Output the [X, Y] coordinate of the center of the cell containing the given text.  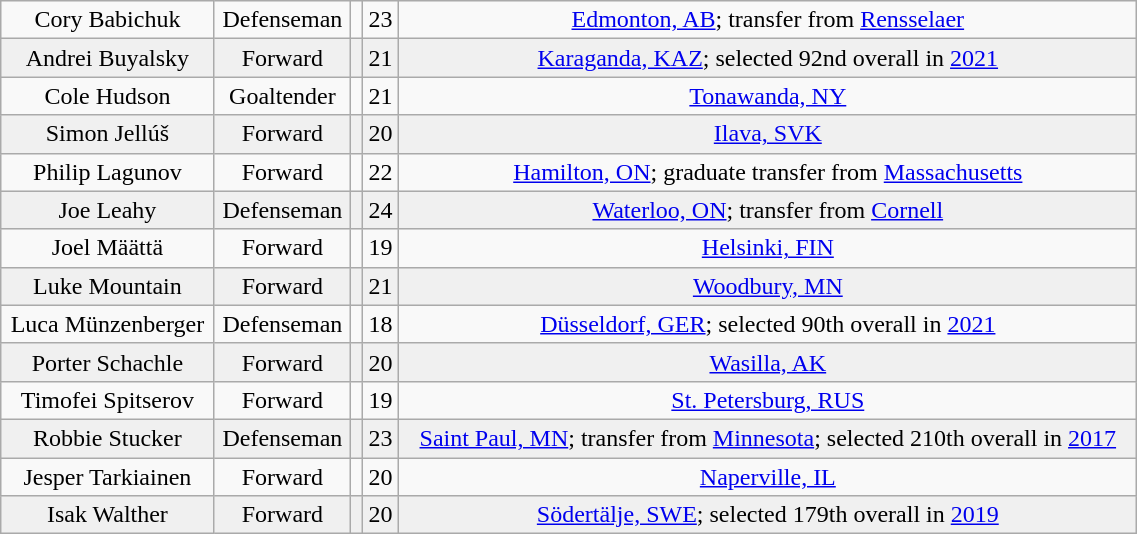
Goaltender [282, 96]
Jesper Tarkiainen [108, 477]
Cory Babichuk [108, 20]
24 [380, 210]
Düsseldorf, GER; selected 90th overall in 2021 [768, 324]
Joe Leahy [108, 210]
Saint Paul, MN; transfer from Minnesota; selected 210th overall in 2017 [768, 438]
18 [380, 324]
Joel Määttä [108, 248]
Luke Mountain [108, 286]
Edmonton, AB; transfer from Rensselaer [768, 20]
Naperville, IL [768, 477]
Robbie Stucker [108, 438]
Helsinki, FIN [768, 248]
Södertälje, SWE; selected 179th overall in 2019 [768, 515]
22 [380, 172]
St. Petersburg, RUS [768, 400]
Andrei Buyalsky [108, 58]
Waterloo, ON; transfer from Cornell [768, 210]
Timofei Spitserov [108, 400]
Karaganda, KAZ; selected 92nd overall in 2021 [768, 58]
Simon Jellúš [108, 134]
Tonawanda, NY [768, 96]
Woodbury, MN [768, 286]
Philip Lagunov [108, 172]
Isak Walther [108, 515]
Luca Münzenberger [108, 324]
Cole Hudson [108, 96]
Wasilla, AK [768, 362]
Hamilton, ON; graduate transfer from Massachusetts [768, 172]
Porter Schachle [108, 362]
Ilava, SVK [768, 134]
